Return (x, y) of the center of cell containing provided text 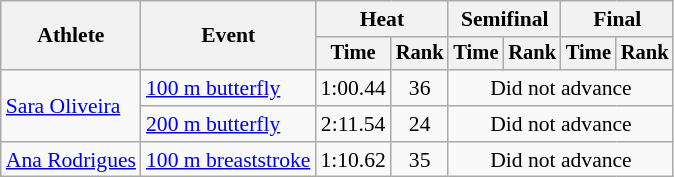
36 (420, 88)
24 (420, 124)
Sara Oliveira (71, 106)
100 m butterfly (228, 88)
Heat (382, 19)
200 m butterfly (228, 124)
Semifinal (504, 19)
Event (228, 36)
Athlete (71, 36)
Final (617, 19)
2:11.54 (352, 124)
1:00.44 (352, 88)
